Provide the [X, Y] coordinate of the cell's center where the given text is located.  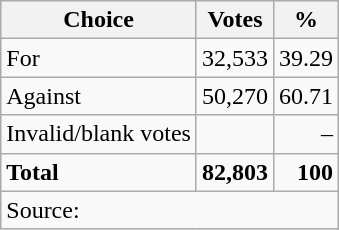
For [99, 58]
50,270 [234, 96]
32,533 [234, 58]
Source: [170, 210]
60.71 [306, 96]
82,803 [234, 172]
Against [99, 96]
– [306, 134]
39.29 [306, 58]
Choice [99, 20]
Votes [234, 20]
Total [99, 172]
Invalid/blank votes [99, 134]
% [306, 20]
100 [306, 172]
